Pinpoint the cell where the given text exists, returning its (X, Y) midpoint coordinate. 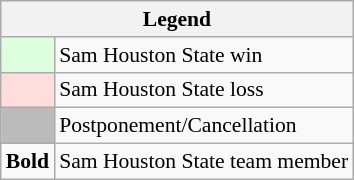
Postponement/Cancellation (204, 126)
Sam Houston State loss (204, 90)
Bold (28, 162)
Sam Houston State win (204, 55)
Sam Houston State team member (204, 162)
Legend (177, 19)
